Determine the [x, y] coordinate at the center of the cell enclosing the given text.  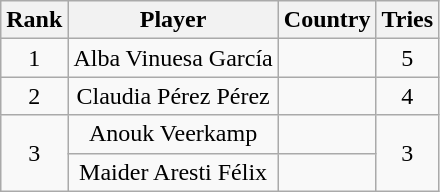
4 [408, 96]
2 [34, 96]
Alba Vinuesa García [173, 58]
Player [173, 20]
Tries [408, 20]
Anouk Veerkamp [173, 134]
Maider Aresti Félix [173, 172]
Claudia Pérez Pérez [173, 96]
Rank [34, 20]
Country [327, 20]
1 [34, 58]
5 [408, 58]
